Provide the [X, Y] coordinate of the cell's center where the given text is located.  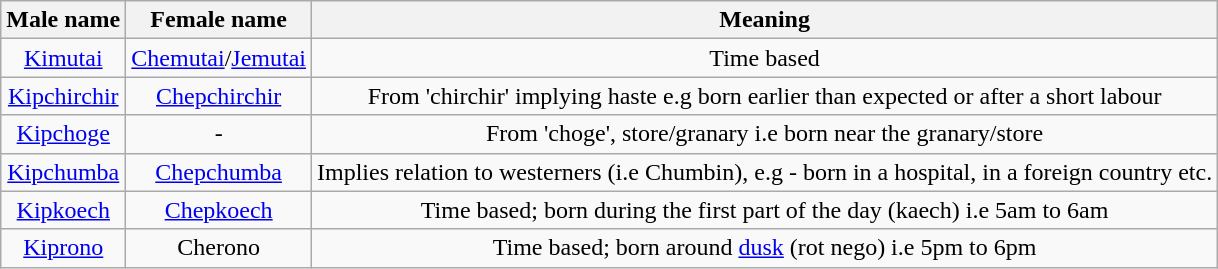
Kipchoge [64, 134]
Time based [765, 58]
Time based; born around dusk (rot nego) i.e 5pm to 6pm [765, 248]
From 'chirchir' implying haste e.g born earlier than expected or after a short labour [765, 96]
Cherono [219, 248]
Time based; born during the first part of the day (kaech) i.e 5am to 6am [765, 210]
- [219, 134]
Chepchumba [219, 172]
From 'choge', store/granary i.e born near the granary/store [765, 134]
Kimutai [64, 58]
Kipkoech [64, 210]
Male name [64, 20]
Chepchirchir [219, 96]
Kipchumba [64, 172]
Chemutai/Jemutai [219, 58]
Kipchirchir [64, 96]
Female name [219, 20]
Meaning [765, 20]
Implies relation to westerners (i.e Chumbin), e.g - born in a hospital, in a foreign country etc. [765, 172]
Kiprono [64, 248]
Chepkoech [219, 210]
